Find where the given text appears and provide that cell's center as [X, Y] coordinate. 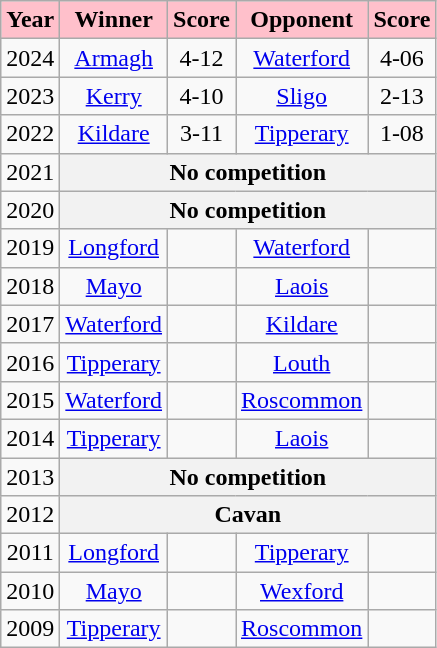
3-11 [202, 134]
2009 [30, 629]
Opponent [302, 20]
2010 [30, 591]
2019 [30, 248]
2022 [30, 134]
4-06 [402, 58]
2024 [30, 58]
2016 [30, 362]
4-10 [202, 96]
Year [30, 20]
2011 [30, 553]
Cavan [248, 515]
2015 [30, 400]
2013 [30, 477]
Wexford [302, 591]
Armagh [114, 58]
Sligo [302, 96]
2017 [30, 324]
4-12 [202, 58]
Louth [302, 362]
Winner [114, 20]
2021 [30, 172]
2018 [30, 286]
2012 [30, 515]
Kerry [114, 96]
1-08 [402, 134]
2-13 [402, 96]
2014 [30, 438]
2023 [30, 96]
2020 [30, 210]
